Return the (X, Y) coordinate for the center point of the cell that contains the specified text.  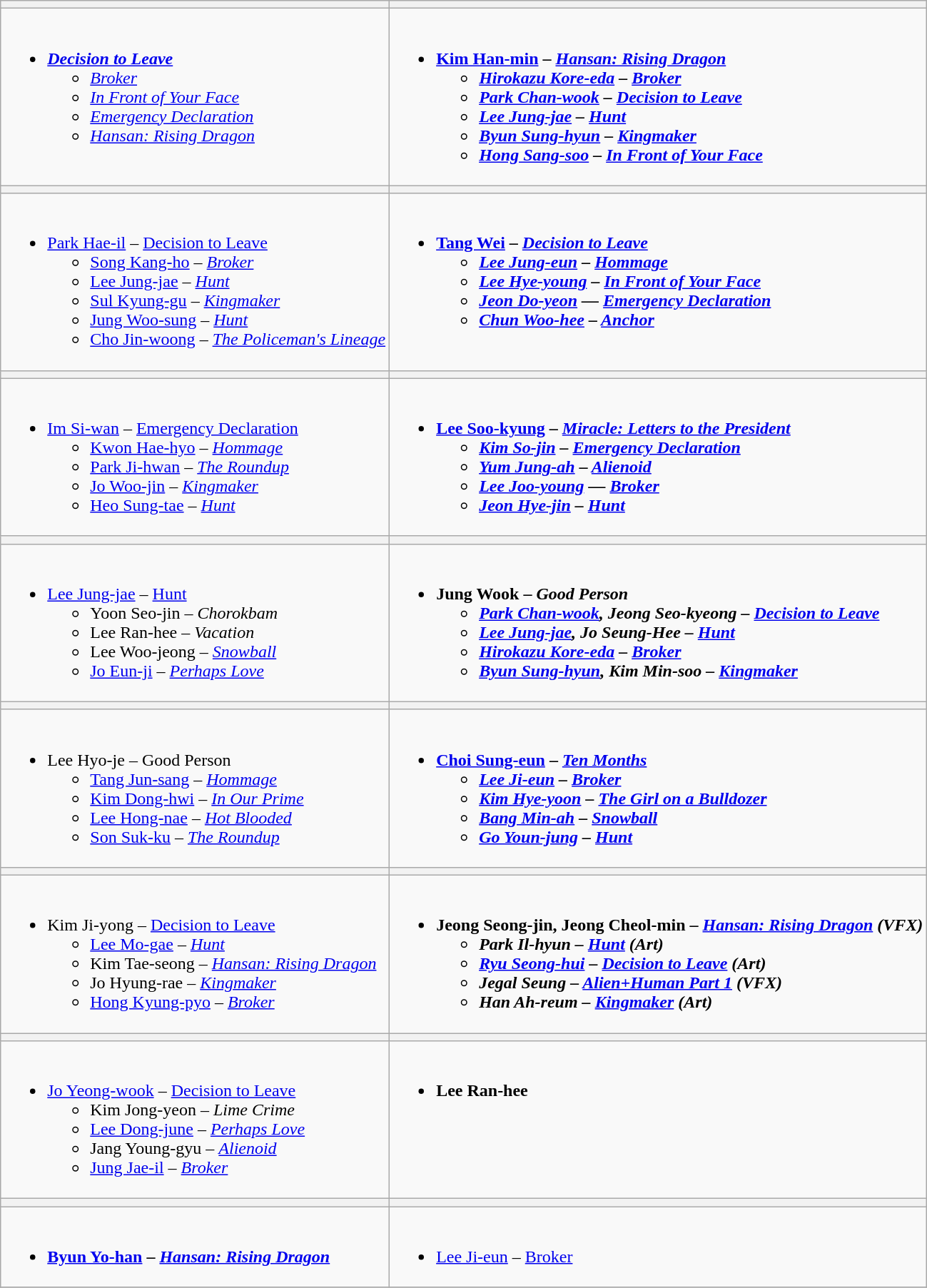
Lee Jung-jae – HuntYoon Seo-jin – ChorokbamLee Ran-hee – VacationLee Woo-jeong – SnowballJo Eun-ji – Perhaps Love (196, 622)
Im Si-wan – Emergency DeclarationKwon Hae-hyo – HommagePark Ji-hwan – The RoundupJo Woo-jin – KingmakerHeo Sung-tae – Hunt (196, 457)
Lee Ran-hee (658, 1120)
Lee Hyo-je – Good PersonTang Jun-sang – HommageKim Dong-hwi – In Our PrimeLee Hong-nae – Hot BloodedSon Suk-ku – The Roundup (196, 788)
Choi Sung-eun – Ten MonthsLee Ji-eun – BrokerKim Hye-yoon – The Girl on a BulldozerBang Min-ah – SnowballGo Youn-jung – Hunt (658, 788)
Decision to LeaveBrokerIn Front of Your FaceEmergency DeclarationHansan: Rising Dragon (196, 97)
Byun Yo-han – Hansan: Rising Dragon (196, 1247)
Lee Soo-kyung – Miracle: Letters to the PresidentKim So-jin – Emergency DeclarationYum Jung-ah – AlienoidLee Joo-young — BrokerJeon Hye-jin – Hunt (658, 457)
Jo Yeong-wook – Decision to LeaveKim Jong-yeon – Lime CrimeLee Dong-june – Perhaps LoveJang Young-gyu – AlienoidJung Jae-il – Broker (196, 1120)
Lee Ji-eun – Broker (658, 1247)
Kim Ji-yong – Decision to LeaveLee Mo-gae – HuntKim Tae-seong – Hansan: Rising DragonJo Hyung-rae – KingmakerHong Kyung-pyo – Broker (196, 953)
Tang Wei – Decision to LeaveLee Jung-eun – HommageLee Hye-young – In Front of Your FaceJeon Do-yeon — Emergency DeclarationChun Woo-hee – Anchor (658, 282)
